Pinpoint the cell where the given text exists, returning its [X, Y] midpoint coordinate. 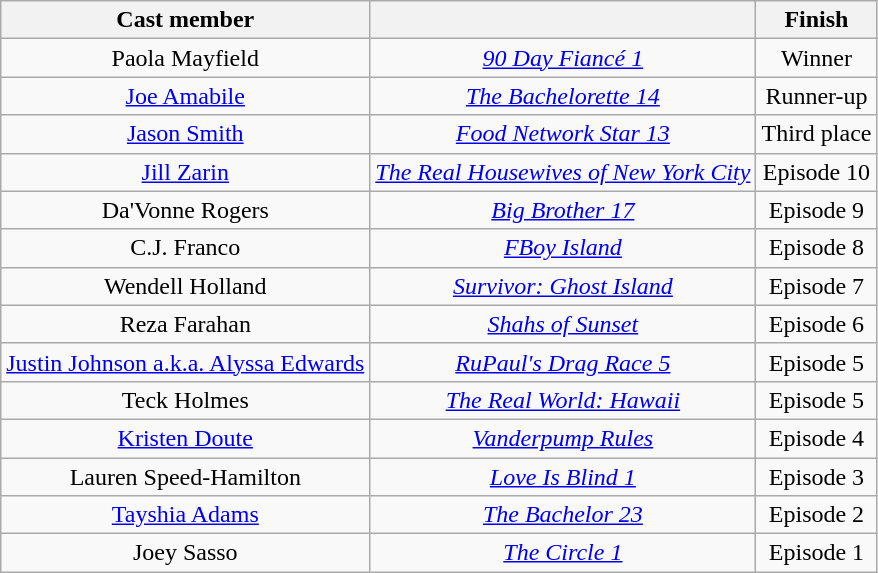
The Real World: Hawaii [563, 400]
Reza Farahan [186, 324]
Wendell Holland [186, 286]
Episode 7 [816, 286]
Big Brother 17 [563, 210]
The Bachelorette 14 [563, 96]
Tayshia Adams [186, 515]
RuPaul's Drag Race 5 [563, 362]
The Bachelor 23 [563, 515]
Shahs of Sunset [563, 324]
The Circle 1 [563, 553]
Third place [816, 134]
Episode 6 [816, 324]
90 Day Fiancé 1 [563, 58]
Paola Mayfield [186, 58]
Survivor: Ghost Island [563, 286]
Episode 10 [816, 172]
Finish [816, 20]
Episode 3 [816, 477]
The Real Housewives of New York City [563, 172]
Jill Zarin [186, 172]
Joe Amabile [186, 96]
FBoy Island [563, 248]
Joey Sasso [186, 553]
Vanderpump Rules [563, 438]
Episode 8 [816, 248]
Kristen Doute [186, 438]
Episode 2 [816, 515]
Food Network Star 13 [563, 134]
Cast member [186, 20]
C.J. Franco [186, 248]
Teck Holmes [186, 400]
Winner [816, 58]
Episode 1 [816, 553]
Runner-up [816, 96]
Lauren Speed-Hamilton [186, 477]
Justin Johnson a.k.a. Alyssa Edwards [186, 362]
Episode 9 [816, 210]
Love Is Blind 1 [563, 477]
Episode 4 [816, 438]
Jason Smith [186, 134]
Da'Vonne Rogers [186, 210]
